Output the [x, y] coordinate of the center of the cell containing the given text.  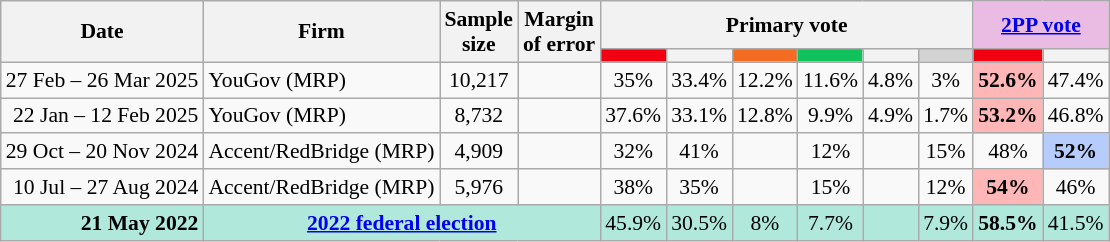
11.6% [830, 80]
52.6% [1008, 80]
46.8% [1076, 116]
58.5% [1008, 223]
21 May 2022 [102, 223]
41.5% [1076, 223]
Samplesize [479, 32]
Marginof error [559, 32]
27 Feb – 26 Mar 2025 [102, 80]
12.8% [765, 116]
33.1% [699, 116]
7.7% [830, 223]
41% [699, 152]
33.4% [699, 80]
5,976 [479, 187]
45.9% [633, 223]
48% [1008, 152]
Date [102, 32]
29 Oct – 20 Nov 2024 [102, 152]
30.5% [699, 223]
8% [765, 223]
4.8% [890, 80]
54% [1008, 187]
3% [946, 80]
32% [633, 152]
37.6% [633, 116]
47.4% [1076, 80]
52% [1076, 152]
8,732 [479, 116]
2022 federal election [402, 223]
53.2% [1008, 116]
4,909 [479, 152]
22 Jan – 12 Feb 2025 [102, 116]
7.9% [946, 223]
Primary vote [786, 25]
2PP vote [1040, 25]
10,217 [479, 80]
Firm [321, 32]
10 Jul – 27 Aug 2024 [102, 187]
46% [1076, 187]
38% [633, 187]
4.9% [890, 116]
1.7% [946, 116]
12.2% [765, 80]
9.9% [830, 116]
